From the cell containing the given text, extract its center point as [x, y] coordinate. 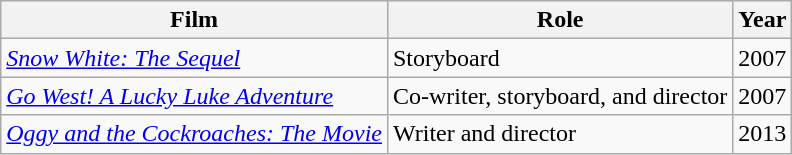
Role [560, 20]
Oggy and the Cockroaches: The Movie [194, 134]
Snow White: The Sequel [194, 58]
Film [194, 20]
Go West! A Lucky Luke Adventure [194, 96]
Storyboard [560, 58]
2013 [762, 134]
Writer and director [560, 134]
Co-writer, storyboard, and director [560, 96]
Year [762, 20]
